Capture the cell that displays the provided text and extract its [x, y] central coordinate. 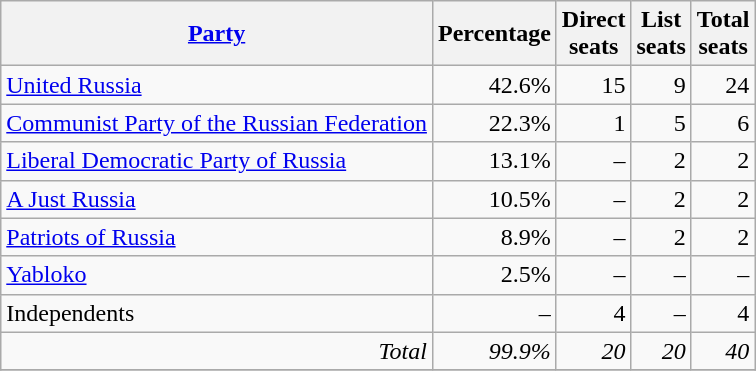
Communist Party of the Russian Federation [217, 123]
United Russia [217, 85]
Patriots of Russia [217, 237]
Percentage [494, 34]
2.5% [494, 275]
9 [661, 85]
6 [723, 123]
10.5% [494, 199]
99.9% [494, 351]
24 [723, 85]
Yabloko [217, 275]
13.1% [494, 161]
42.6% [494, 85]
15 [594, 85]
8.9% [494, 237]
Listseats [661, 34]
Party [217, 34]
A Just Russia [217, 199]
Total seats [723, 34]
Direct seats [594, 34]
1 [594, 123]
Independents [217, 313]
5 [661, 123]
Liberal Democratic Party of Russia [217, 161]
Total [217, 351]
22.3% [494, 123]
40 [723, 351]
